Identify which cell holds the provided text, then report its [X, Y] central coordinate. 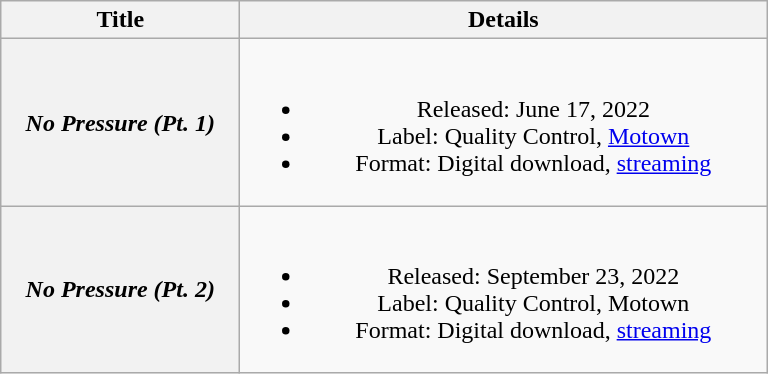
Released: June 17, 2022Label: Quality Control, MotownFormat: Digital download, streaming [504, 122]
Released: September 23, 2022Label: Quality Control, MotownFormat: Digital download, streaming [504, 290]
No Pressure (Pt. 2) [120, 290]
Title [120, 20]
No Pressure (Pt. 1) [120, 122]
Details [504, 20]
